Find where the given text appears and provide that cell's center as [X, Y] coordinate. 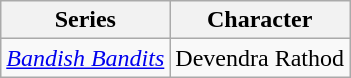
Series [86, 20]
Bandish Bandits [86, 58]
Character [260, 20]
Devendra Rathod [260, 58]
